Return [X, Y] of the center of cell containing provided text 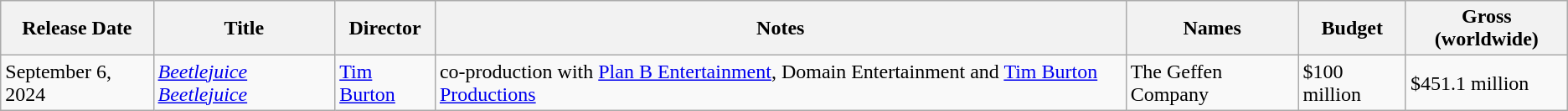
Title [245, 29]
Tim Burton [385, 82]
Names [1212, 29]
Gross (worldwide) [1486, 29]
September 6, 2024 [77, 82]
$451.1 million [1486, 82]
Budget [1352, 29]
Release Date [77, 29]
co-production with Plan B Entertainment, Domain Entertainment and Tim Burton Productions [781, 82]
Beetlejuice Beetlejuice [245, 82]
Director [385, 29]
Notes [781, 29]
$100 million [1352, 82]
The Geffen Company [1212, 82]
